Locate the cell with the specified text and output its [x, y] center coordinate. 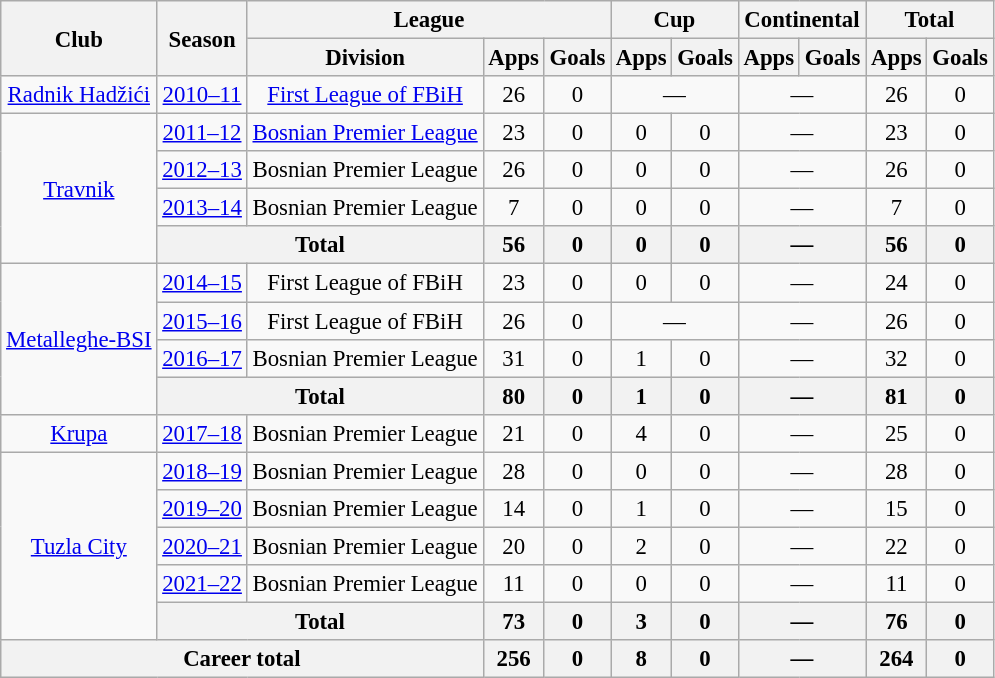
Metalleghe-BSI [79, 339]
14 [514, 509]
3 [642, 621]
2018–19 [202, 471]
25 [896, 433]
73 [514, 621]
League [428, 20]
Club [79, 38]
Division [365, 58]
2021–22 [202, 584]
2011–12 [202, 133]
15 [896, 509]
2016–17 [202, 358]
Tuzla City [79, 546]
2012–13 [202, 170]
31 [514, 358]
76 [896, 621]
2019–20 [202, 509]
Cup [675, 20]
Radnik Hadžići [79, 95]
264 [896, 659]
256 [514, 659]
2020–21 [202, 546]
2014–15 [202, 283]
2017–18 [202, 433]
4 [642, 433]
Travnik [79, 189]
Career total [242, 659]
2 [642, 546]
24 [896, 283]
80 [514, 396]
Krupa [79, 433]
22 [896, 546]
2010–11 [202, 95]
32 [896, 358]
Season [202, 38]
21 [514, 433]
81 [896, 396]
Continental [802, 20]
2013–14 [202, 208]
20 [514, 546]
8 [642, 659]
2015–16 [202, 321]
